Identify which cell holds the provided text, then report its [X, Y] central coordinate. 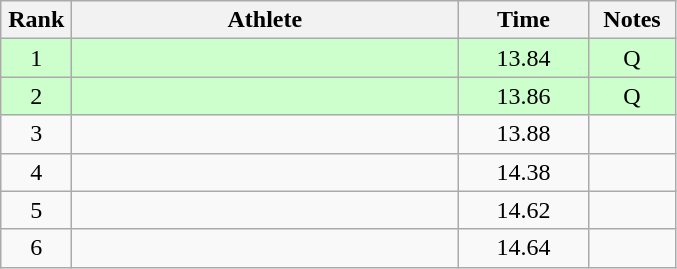
Time [524, 20]
Athlete [265, 20]
Notes [632, 20]
3 [36, 134]
13.88 [524, 134]
14.38 [524, 172]
14.62 [524, 210]
13.86 [524, 96]
6 [36, 248]
Rank [36, 20]
2 [36, 96]
14.64 [524, 248]
1 [36, 58]
4 [36, 172]
13.84 [524, 58]
5 [36, 210]
